Capture the cell that displays the provided text and extract its (x, y) central coordinate. 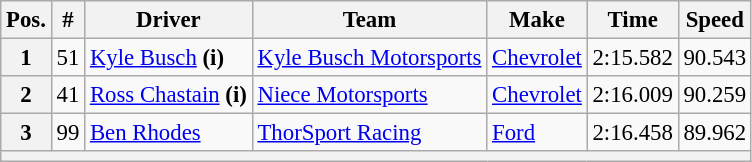
Ross Chastain (i) (169, 95)
1 (26, 58)
Driver (169, 20)
Kyle Busch (i) (169, 58)
41 (68, 95)
# (68, 20)
Time (632, 20)
3 (26, 133)
Pos. (26, 20)
ThorSport Racing (370, 133)
2:16.009 (632, 95)
Niece Motorsports (370, 95)
Team (370, 20)
90.543 (714, 58)
Kyle Busch Motorsports (370, 58)
Speed (714, 20)
99 (68, 133)
Make (537, 20)
2 (26, 95)
2:15.582 (632, 58)
90.259 (714, 95)
Ben Rhodes (169, 133)
2:16.458 (632, 133)
51 (68, 58)
Ford (537, 133)
89.962 (714, 133)
